Detect which cell encompasses the target text, then output its (x, y) center coordinate. 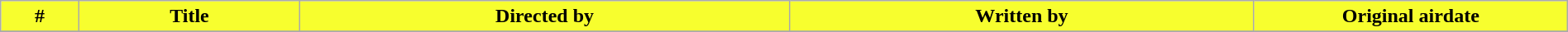
# (40, 16)
Original airdate (1411, 16)
Directed by (545, 16)
Written by (1022, 16)
Title (189, 16)
